Provide the (x, y) coordinate of the cell's center where the given text is located.  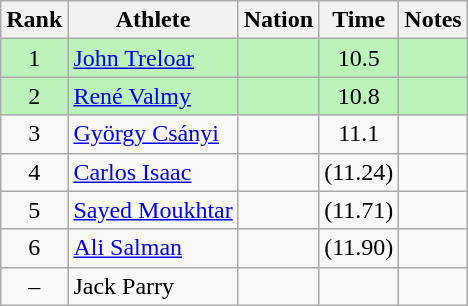
3 (34, 134)
4 (34, 172)
2 (34, 96)
Notes (433, 20)
11.1 (359, 134)
Rank (34, 20)
6 (34, 248)
Nation (278, 20)
(11.24) (359, 172)
Ali Salman (153, 248)
Jack Parry (153, 286)
John Treloar (153, 58)
György Csányi (153, 134)
(11.71) (359, 210)
René Valmy (153, 96)
– (34, 286)
(11.90) (359, 248)
Sayed Moukhtar (153, 210)
1 (34, 58)
Athlete (153, 20)
10.8 (359, 96)
Time (359, 20)
10.5 (359, 58)
5 (34, 210)
Carlos Isaac (153, 172)
